Locate the cell with the specified text and output its [X, Y] center coordinate. 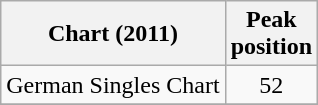
52 [271, 85]
Peakposition [271, 34]
Chart (2011) [113, 34]
German Singles Chart [113, 85]
